Search for the cell housing the specified text and yield its (x, y) center coordinate. 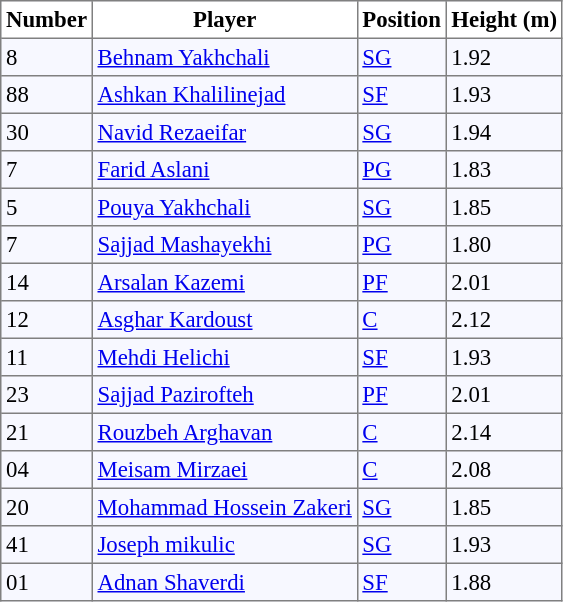
5 (47, 207)
Height (m) (504, 20)
Number (47, 20)
30 (47, 132)
41 (47, 545)
2.14 (504, 432)
1.94 (504, 132)
23 (47, 395)
Player (224, 20)
Mehdi Helichi (224, 357)
1.80 (504, 245)
Arsalan Kazemi (224, 282)
2.12 (504, 320)
1.88 (504, 582)
Behnam Yakhchali (224, 57)
Meisam Mirzaei (224, 470)
Position (402, 20)
Adnan Shaverdi (224, 582)
14 (47, 282)
Navid Rezaeifar (224, 132)
11 (47, 357)
Sajjad Mashayekhi (224, 245)
1.83 (504, 170)
Sajjad Pazirofteh (224, 395)
Ashkan Khalilinejad (224, 95)
04 (47, 470)
8 (47, 57)
Pouya Yakhchali (224, 207)
Mohammad Hossein Zakeri (224, 507)
1.92 (504, 57)
Farid Aslani (224, 170)
Rouzbeh Arghavan (224, 432)
2.08 (504, 470)
21 (47, 432)
12 (47, 320)
Asghar Kardoust (224, 320)
20 (47, 507)
Joseph mikulic (224, 545)
88 (47, 95)
01 (47, 582)
